Detect which cell encompasses the target text, then output its [x, y] center coordinate. 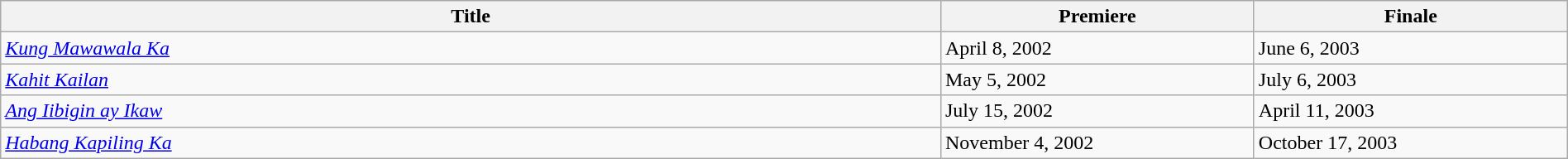
October 17, 2003 [1411, 142]
June 6, 2003 [1411, 48]
Premiere [1097, 17]
Kahit Kailan [471, 79]
May 5, 2002 [1097, 79]
November 4, 2002 [1097, 142]
Ang Iibigin ay Ikaw [471, 111]
Finale [1411, 17]
Title [471, 17]
Kung Mawawala Ka [471, 48]
Habang Kapiling Ka [471, 142]
April 11, 2003 [1411, 111]
July 15, 2002 [1097, 111]
April 8, 2002 [1097, 48]
July 6, 2003 [1411, 79]
